Return (X, Y) of the center of cell containing provided text 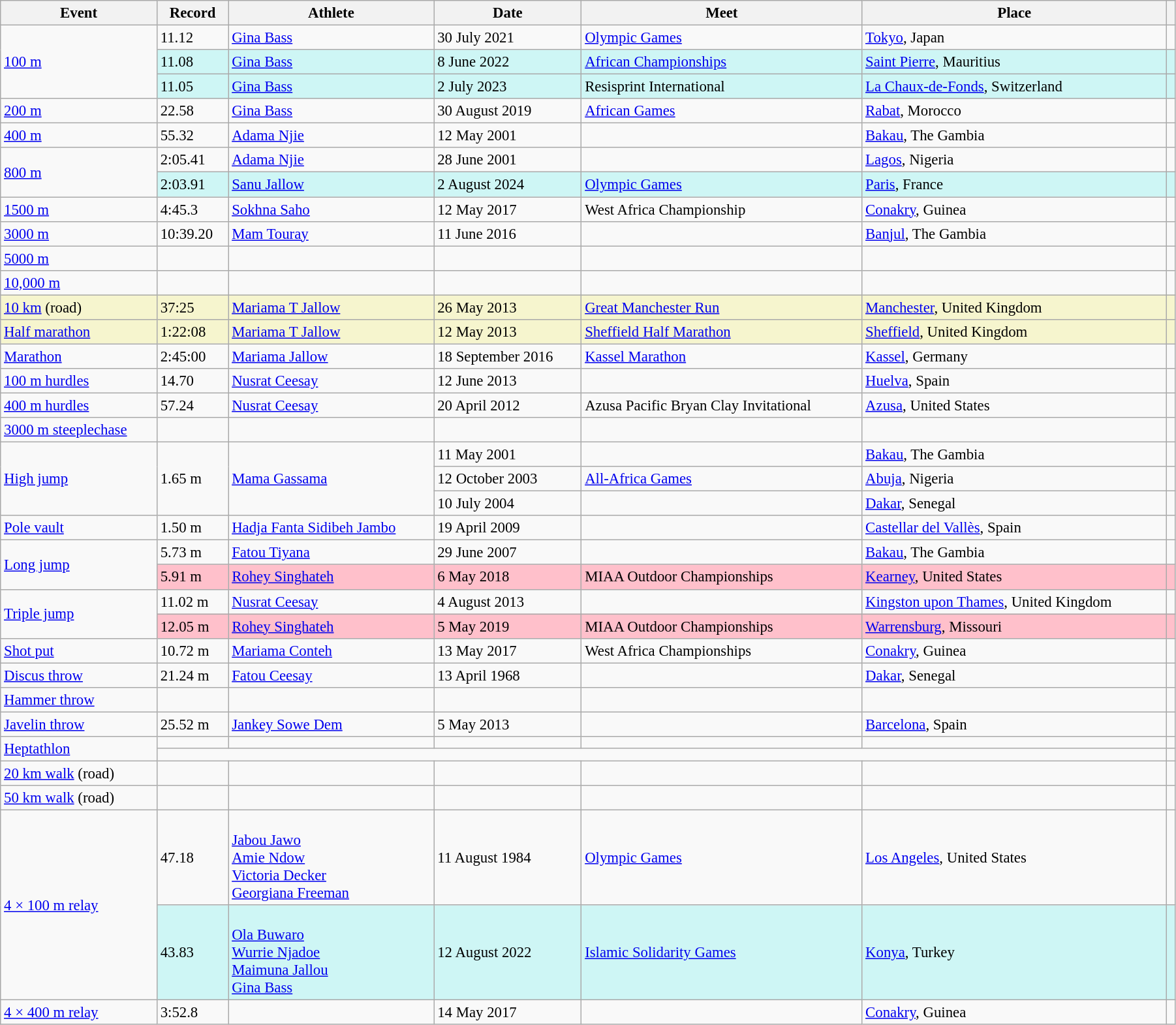
Mariama Jallow (332, 356)
3000 m (79, 234)
5 May 2013 (508, 724)
2:45:00 (192, 356)
10 July 2004 (508, 504)
Banjul, The Gambia (1014, 234)
5.73 m (192, 553)
37:25 (192, 307)
10 km (road) (79, 307)
Record (192, 13)
20 km walk (road) (79, 773)
Mama Gassama (332, 479)
Paris, France (1014, 185)
18 September 2016 (508, 356)
400 m hurdles (79, 405)
6 May 2018 (508, 577)
Sanu Jallow (332, 185)
50 km walk (road) (79, 798)
La Chaux-de-Fonds, Switzerland (1014, 87)
26 May 2013 (508, 307)
28 June 2001 (508, 160)
2:03.91 (192, 185)
19 April 2009 (508, 528)
Konya, Turkey (1014, 953)
Hammer throw (79, 700)
Huelva, Spain (1014, 381)
10,000 m (79, 283)
55.32 (192, 136)
Pole vault (79, 528)
Meet (722, 13)
High jump (79, 479)
4 August 2013 (508, 602)
Kearney, United States (1014, 577)
African Games (722, 111)
12 May 2013 (508, 332)
12 May 2001 (508, 136)
10:39.20 (192, 234)
12 May 2017 (508, 209)
Jankey Sowe Dem (332, 724)
1.50 m (192, 528)
Fatou Tiyana (332, 553)
29 June 2007 (508, 553)
57.24 (192, 405)
Place (1014, 13)
12 June 2013 (508, 381)
Sheffield Half Marathon (722, 332)
13 May 2017 (508, 650)
4 × 100 m relay (79, 906)
12 August 2022 (508, 953)
Kingston upon Thames, United Kingdom (1014, 602)
25.52 m (192, 724)
Athlete (332, 13)
2 August 2024 (508, 185)
Kassel, Germany (1014, 356)
Hadja Fanta Sidibeh Jambo (332, 528)
Sheffield, United Kingdom (1014, 332)
West Africa Championships (722, 650)
12 October 2003 (508, 479)
Barcelona, Spain (1014, 724)
Great Manchester Run (722, 307)
Islamic Solidarity Games (722, 953)
Castellar del Vallès, Spain (1014, 528)
Los Angeles, United States (1014, 858)
Resisprint International (722, 87)
Lagos, Nigeria (1014, 160)
11.02 m (192, 602)
Azusa Pacific Bryan Clay Invitational (722, 405)
4 × 400 m relay (79, 1013)
African Championships (722, 62)
11.12 (192, 38)
Kassel Marathon (722, 356)
22.58 (192, 111)
1.65 m (192, 479)
1:22:08 (192, 332)
14 May 2017 (508, 1013)
Rabat, Morocco (1014, 111)
11.05 (192, 87)
5 May 2019 (508, 626)
Abuja, Nigeria (1014, 479)
2 July 2023 (508, 87)
All-Africa Games (722, 479)
Saint Pierre, Mauritius (1014, 62)
Azusa, United States (1014, 405)
400 m (79, 136)
Mariama Conteh (332, 650)
21.24 m (192, 675)
Shot put (79, 650)
Half marathon (79, 332)
47.18 (192, 858)
10.72 m (192, 650)
Javelin throw (79, 724)
3000 m steeplechase (79, 430)
800 m (79, 172)
Jabou JawoAmie NdowVictoria DeckerGeorgiana Freeman (332, 858)
Triple jump (79, 613)
30 August 2019 (508, 111)
12.05 m (192, 626)
1500 m (79, 209)
Mam Touray (332, 234)
43.83 (192, 953)
Date (508, 13)
Discus throw (79, 675)
Tokyo, Japan (1014, 38)
11 May 2001 (508, 455)
11 August 1984 (508, 858)
8 June 2022 (508, 62)
Event (79, 13)
Fatou Ceesay (332, 675)
5.91 m (192, 577)
5000 m (79, 258)
Heptathlon (79, 749)
14.70 (192, 381)
13 April 1968 (508, 675)
200 m (79, 111)
30 July 2021 (508, 38)
West Africa Championship (722, 209)
100 m hurdles (79, 381)
4:45.3 (192, 209)
3:52.8 (192, 1013)
Manchester, United Kingdom (1014, 307)
Warrensburg, Missouri (1014, 626)
Ola BuwaroWurrie NjadoeMaimuna JallouGina Bass (332, 953)
Sokhna Saho (332, 209)
Long jump (79, 565)
100 m (79, 63)
Marathon (79, 356)
2:05.41 (192, 160)
11.08 (192, 62)
11 June 2016 (508, 234)
20 April 2012 (508, 405)
